From the cell containing the given text, extract its center point as [x, y] coordinate. 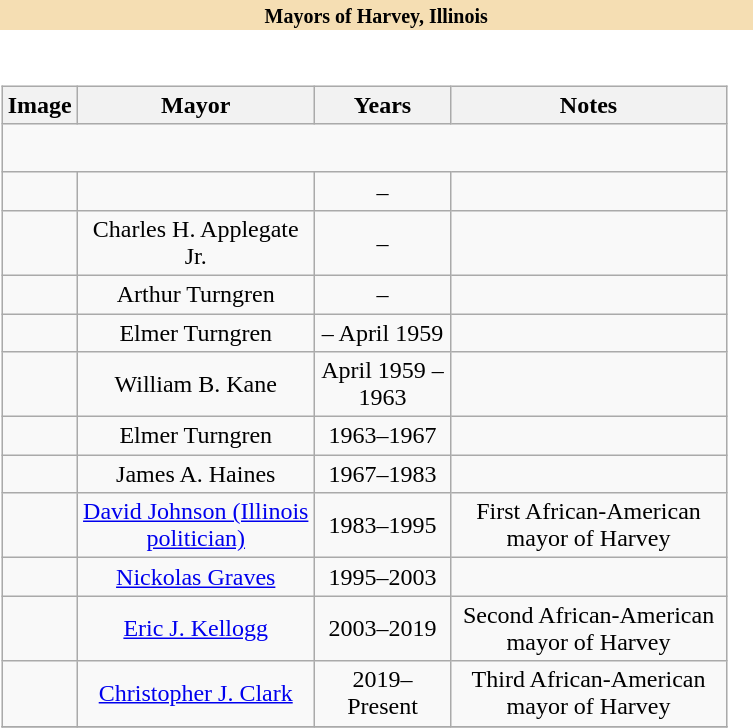
2003–2019 [382, 628]
William B. Kane [196, 384]
Years [382, 105]
1983–1995 [382, 526]
Second African-American mayor of Harvey [588, 628]
Arthur Turngren [196, 294]
1963–1967 [382, 436]
Mayors of Harvey, Illinois [376, 15]
Image [40, 105]
Third African-American mayor of Harvey [588, 694]
Nickolas Graves [196, 577]
Charles H. Applegate Jr. [196, 242]
1967–1983 [382, 474]
James A. Haines [196, 474]
1995–2003 [382, 577]
Notes [588, 105]
2019–Present [382, 694]
Mayor [196, 105]
First African-American mayor of Harvey [588, 526]
David Johnson (Illinois politician) [196, 526]
Christopher J. Clark [196, 694]
– April 1959 [382, 333]
Eric J. Kellogg [196, 628]
April 1959 – 1963 [382, 384]
